Locate the cell with the specified text and output its [X, Y] center coordinate. 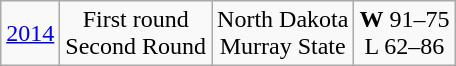
North DakotaMurray State [283, 34]
W 91–75L 62–86 [404, 34]
First roundSecond Round [136, 34]
2014 [30, 34]
